For the text-containing cell, return its midpoint in [X, Y] coordinate format. 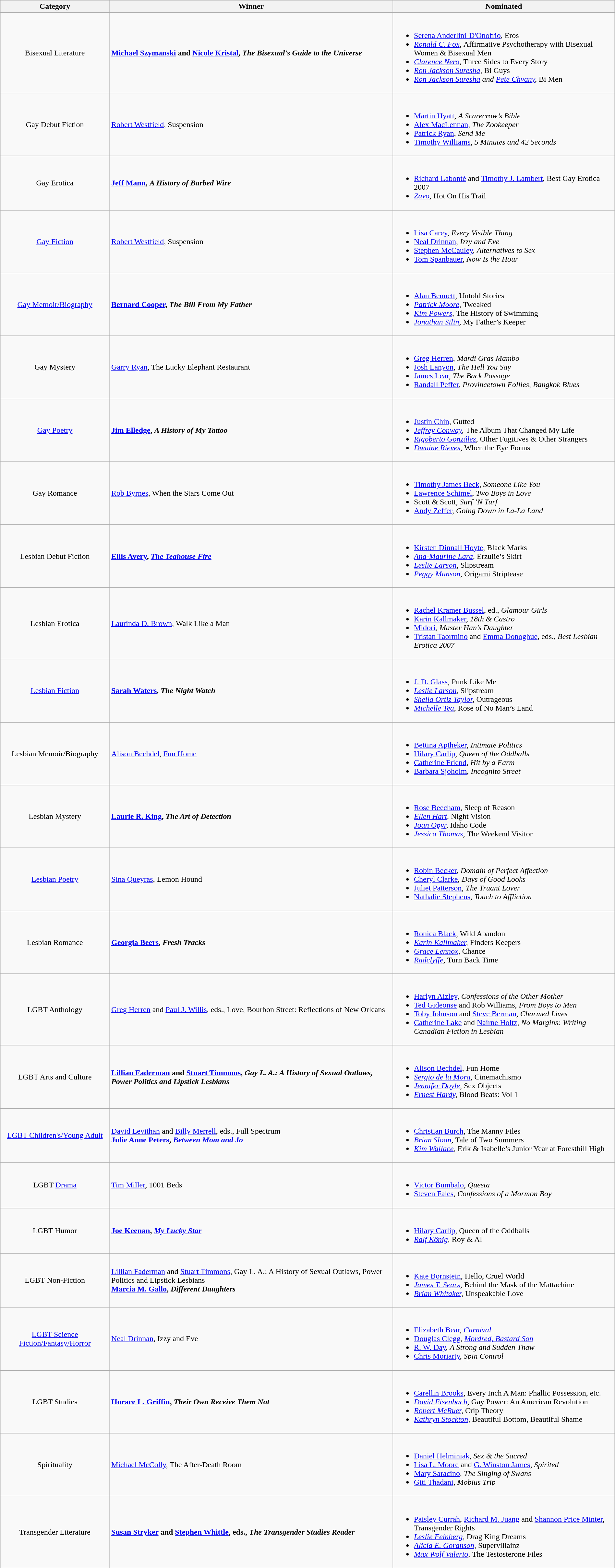
LGBT Science Fiction/Fantasy/Horror [55, 1339]
Lesbian Erotica [55, 623]
Alison Bechdel, Fun HomeSergio de la Mora, CinemachismoJennifer Doyle, Sex ObjectsErnest Hardy, Blood Beats: Vol 1 [504, 1077]
Georgia Beers, Fresh Tracks [251, 942]
Gay Debut Fiction [55, 124]
Sina Queyras, Lemon Hound [251, 879]
Hilary Carlip, Queen of the OddballsRalf König, Roy & Al [504, 1231]
Spirituality [55, 1465]
Lesbian Fiction [55, 690]
Garry Ryan, The Lucky Elephant Restaurant [251, 367]
Sarah Waters, The Night Watch [251, 690]
Bettina Aptheker, Intimate PoliticsHilary Carlip, Queen of the OddballsCatherine Friend, Hit by a FarmBarbara Sjoholm, Incognito Street [504, 754]
Bernard Cooper, The Bill From My Father [251, 304]
LGBT Non-Fiction [55, 1280]
Gay Poetry [55, 430]
Gay Romance [55, 493]
Bisexual Literature [55, 53]
Rob Byrnes, When the Stars Come Out [251, 493]
Lesbian Debut Fiction [55, 556]
Susan Stryker and Stephen Whittle, eds., The Transgender Studies Reader [251, 1532]
Greg Herren, Mardi Gras MamboJosh Lanyon, The Hell You SayJames Lear, The Back PassageRandall Peffer, Provincetown Follies, Bangkok Blues [504, 367]
Timothy James Beck, Someone Like YouLawrence Schimel, Two Boys in LoveScott & Scott, Surf ‘N TurfAndy Zeffer, Going Down in La-La Land [504, 493]
Victor Bumbalo, QuestaSteven Fales, Confessions of a Mormon Boy [504, 1185]
Kirsten Dinnall Hoyte, Black MarksAna-Maurine Lara, Erzulie’s SkirtLeslie Larson, SlipstreamPeggy Munson, Origami Striptease [504, 556]
Martin Hyatt, A Scarecrow’s BibleAlex MacLennan, The ZookeeperPatrick Ryan, Send MeTimothy Williams, 5 Minutes and 42 Seconds [504, 124]
Lesbian Memoir/Biography [55, 754]
Ronica Black, Wild AbandonKarin Kallmaker, Finders KeepersGrace Lennox, ChanceRadclyffe, Turn Back Time [504, 942]
Tim Miller, 1001 Beds [251, 1185]
Greg Herren and Paul J. Willis, eds., Love, Bourbon Street: Reflections of New Orleans [251, 1009]
Daniel Helminiak, Sex & the SacredLisa L. Moore and G. Winston James, SpiritedMary Saracino, The Singing of SwansGiti Thadani, Mobius Trip [504, 1465]
Joe Keenan, My Lucky Star [251, 1231]
J. D. Glass, Punk Like MeLeslie Larson, SlipstreamSheila Ortiz Taylor, OutrageousMichelle Tea, Rose of No Man’s Land [504, 690]
LGBT Studies [55, 1402]
Kate Bornstein, Hello, Cruel WorldJames T. Sears, Behind the Mask of the MattachineBrian Whitaker, Unspeakable Love [504, 1280]
LGBT Anthology [55, 1009]
Ellis Avery, The Teahouse Fire [251, 556]
Michael McColly, The After-Death Room [251, 1465]
Rose Beecham, Sleep of ReasonEllen Hart, Night VisionJoan Opyr, Idaho CodeJessica Thomas, The Weekend Visitor [504, 817]
Gay Erotica [55, 183]
Christian Burch, The Manny FilesBrian Sloan, Tale of Two SummersKim Wallace, Erik & Isabelle’s Junior Year at Foresthill High [504, 1135]
Laurie R. King, The Art of Detection [251, 817]
Gay Fiction [55, 242]
Gay Mystery [55, 367]
Neal Drinnan, Izzy and Eve [251, 1339]
Nominated [504, 6]
Michael Szymanski and Nicole Kristal, The Bisexual's Guide to the Universe [251, 53]
Laurinda D. Brown, Walk Like a Man [251, 623]
Transgender Literature [55, 1532]
LGBT Children's/Young Adult [55, 1135]
Category [55, 6]
Lesbian Mystery [55, 817]
Robin Becker, Domain of Perfect AffectionCheryl Clarke, Days of Good LooksJuliet Patterson, The Truant LoverNathalie Stephens, Touch to Affliction [504, 879]
Lisa Carey, Every Visible ThingNeal Drinnan, Izzy and EveStephen McCauley, Alternatives to SexTom Spanbauer, Now Is the Hour [504, 242]
Richard Labonté and Timothy J. Lambert, Best Gay Erotica 2007Zavo, Hot On His Trail [504, 183]
LGBT Humor [55, 1231]
LGBT Drama [55, 1185]
Lillian Faderman and Stuart Timmons, Gay L. A.: A History of Sexual Outlaws, Power Politics and Lipstick Lesbians [251, 1077]
Elizabeth Bear, CarnivalDouglas Clegg, Mordred, Bastard SonR. W. Day, A Strong and Sudden ThawChris Moriarty, Spin Control [504, 1339]
Jeff Mann, A History of Barbed Wire [251, 183]
Horace L. Griffin, Their Own Receive Them Not [251, 1402]
Lesbian Poetry [55, 879]
David Levithan and Billy Merrell, eds., Full Spectrum Julie Anne Peters, Between Mom and Jo [251, 1135]
LGBT Arts and Culture [55, 1077]
Gay Memoir/Biography [55, 304]
Winner [251, 6]
Lesbian Romance [55, 942]
Alison Bechdel, Fun Home [251, 754]
Alan Bennett, Untold StoriesPatrick Moore, TweakedKim Powers, The History of SwimmingJonathan Silin, My Father’s Keeper [504, 304]
Jim Elledge, A History of My Tattoo [251, 430]
